From the cell containing the given text, extract its center point as (x, y) coordinate. 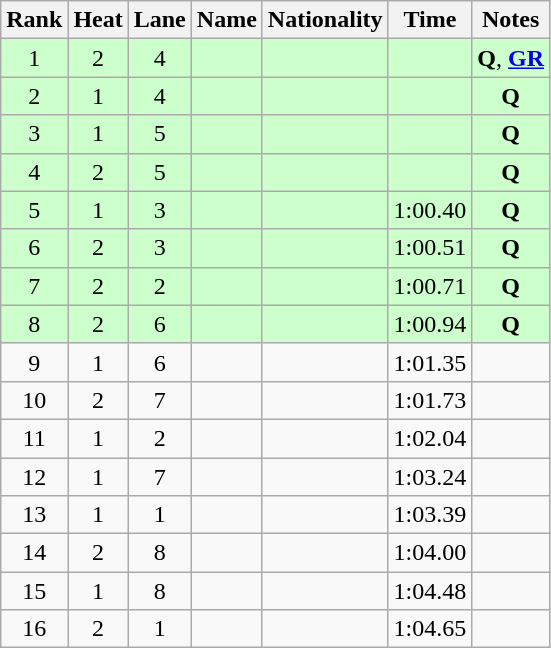
11 (34, 438)
1:01.35 (430, 362)
Time (430, 20)
1:04.65 (430, 629)
1:01.73 (430, 400)
Rank (34, 20)
16 (34, 629)
1:02.04 (430, 438)
9 (34, 362)
1:04.00 (430, 553)
1:00.40 (430, 210)
1:00.94 (430, 324)
Q, GR (511, 58)
15 (34, 591)
Name (226, 20)
Notes (511, 20)
1:00.71 (430, 286)
Lane (160, 20)
1:04.48 (430, 591)
12 (34, 477)
1:00.51 (430, 248)
10 (34, 400)
Heat (98, 20)
1:03.24 (430, 477)
1:03.39 (430, 515)
Nationality (325, 20)
14 (34, 553)
13 (34, 515)
